Output the [X, Y] coordinate of the center of the cell containing the given text.  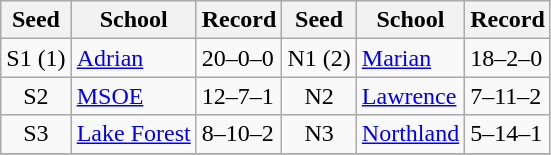
7–11–2 [508, 96]
S1 (1) [36, 58]
20–0–0 [239, 58]
N2 [319, 96]
N1 (2) [319, 58]
Marian [410, 58]
5–14–1 [508, 134]
8–10–2 [239, 134]
Lawrence [410, 96]
S3 [36, 134]
18–2–0 [508, 58]
N3 [319, 134]
Northland [410, 134]
Adrian [134, 58]
MSOE [134, 96]
12–7–1 [239, 96]
Lake Forest [134, 134]
S2 [36, 96]
